Scan for the cell matching the given text and deliver its (X, Y) coordinate at center. 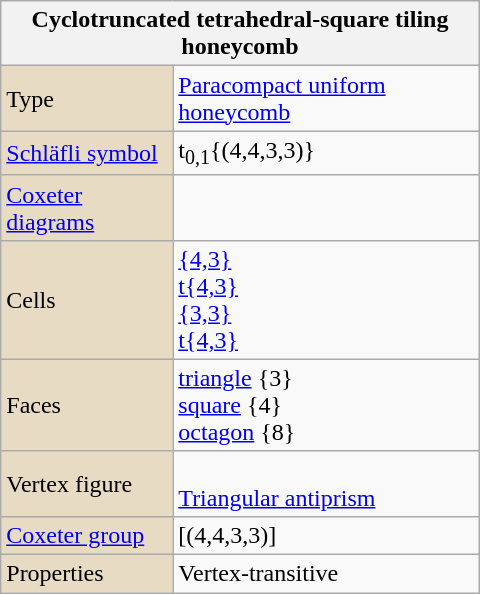
Type (87, 98)
[(4,4,3,3)] (326, 535)
triangle {3}square {4}octagon {8} (326, 405)
Schläfli symbol (87, 153)
Vertex-transitive (326, 574)
Faces (87, 405)
Coxeter group (87, 535)
Vertex figure (87, 484)
t0,1{(4,4,3,3)} (326, 153)
Cells (87, 300)
Cyclotruncated tetrahedral-square tiling honeycomb (240, 34)
Coxeter diagrams (87, 208)
Paracompact uniform honeycomb (326, 98)
Triangular antiprism (326, 484)
Properties (87, 574)
{4,3} t{4,3} {3,3} t{4,3} (326, 300)
